Scan for the cell matching the given text and deliver its (X, Y) coordinate at center. 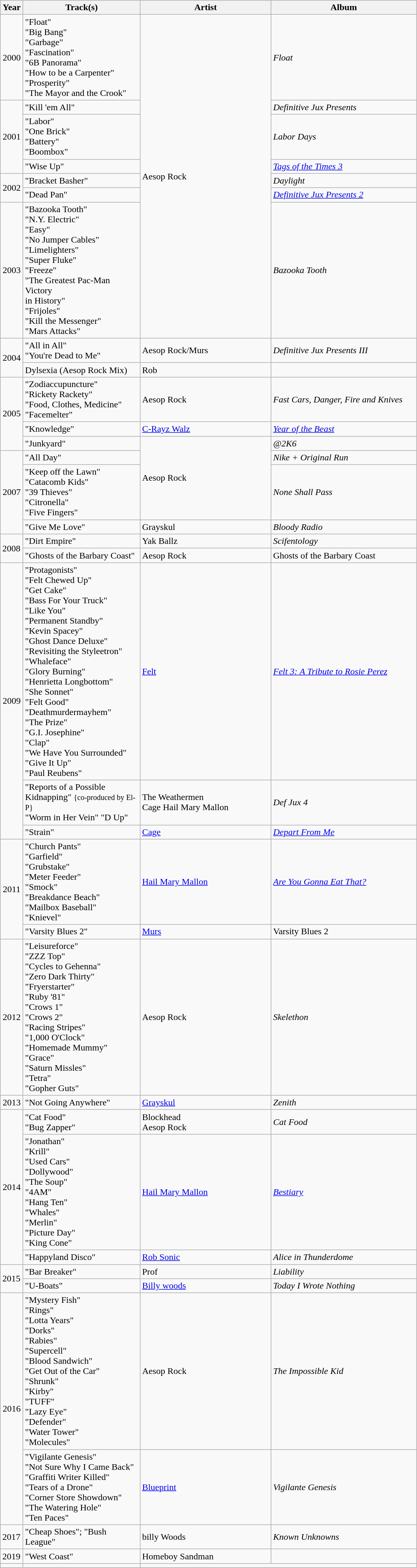
Scifentology (344, 541)
Prof (205, 1272)
Year (12, 8)
Definitive Jux Presents 2 (344, 195)
Definitive Jux Presents III (344, 351)
2012 (12, 1017)
Today I Wrote Nothing (344, 1286)
Vigilante Genesis (344, 1487)
2009 (12, 701)
Nike + Original Run (344, 458)
"Cheap Shoes"; "Bush League" (81, 1537)
Track(s) (81, 8)
Liability (344, 1272)
Depart From Me (344, 832)
Homeboy Sandman (205, 1556)
2004 (12, 357)
"All Day" (81, 458)
"Ghosts of the Barbary Coast" (81, 556)
"Vigilante Genesis""Not Sure Why I Came Back""Graffiti Writer Killed""Tears of a Drone""Corner Store Showdown""The Watering Hole""Ten Paces" (81, 1487)
"Jonathan""Krill""Used Cars""Dollywood""The Soup""4AM""Hang Ten""Whales""Merlin""Picture Day""King Cone" (81, 1192)
Yak Ballz (205, 541)
Varsity Blues 2 (344, 932)
Dylsexia (Aesop Rock Mix) (81, 370)
Felt (205, 671)
"Labor""One Brick""Battery""Boombox" (81, 137)
2001 (12, 137)
"Cat Food""Bug Zapper" (81, 1122)
2007 (12, 492)
"West Coast" (81, 1556)
2005 (12, 414)
Felt 3: A Tribute to Rosie Perez (344, 671)
Known Unknowns (344, 1537)
"Strain" (81, 832)
None Shall Pass (344, 492)
2019 (12, 1556)
BlockheadAesop Rock (205, 1122)
2017 (12, 1537)
"Church Pants""Garfield""Grubstake""Meter Feeder""Smock""Breakdance Beach""Mailbox Baseball""Knievel" (81, 882)
Tags of the Times 3 (344, 166)
"Kill 'em All" (81, 107)
"All in All""You're Dead to Me" (81, 351)
Alice in Thunderdome (344, 1257)
2014 (12, 1187)
"Junkyard" (81, 443)
"Dead Pan" (81, 195)
Definitive Jux Presents (344, 107)
"Dirt Empire" (81, 541)
Cage (205, 832)
Bazooka Tooth (344, 270)
Album (344, 8)
"Zodiaccupuncture""Rickety Rackety""Food, Clothes, Medicine""Facemelter" (81, 399)
The WeathermenCage Hail Mary Mallon (205, 803)
Ghosts of the Barbary Coast (344, 556)
Rob (205, 370)
2013 (12, 1102)
"Wise Up" (81, 166)
Blueprint (205, 1487)
Murs (205, 932)
2003 (12, 270)
"Reports of a Possible Kidnapping" {co-produced by El-P}"Worm in Her Vein" "D Up" (81, 803)
Def Jux 4 (344, 803)
Year of the Beast (344, 429)
Zenith (344, 1102)
"Knowledge" (81, 429)
2016 (12, 1409)
2015 (12, 1279)
Float (344, 57)
Daylight (344, 181)
"Not Going Anywhere" (81, 1102)
Aesop Rock/Murs (205, 351)
The Impossible Kid (344, 1371)
2008 (12, 548)
Cat Food (344, 1122)
Bestiary (344, 1192)
Labor Days (344, 137)
2000 (12, 57)
Rob Sonic (205, 1257)
"Give Me Love" (81, 527)
"Varsity Blues 2" (81, 932)
2002 (12, 188)
"Happyland Disco" (81, 1257)
billy Woods (205, 1537)
"Bracket Basher" (81, 181)
Bloody Radio (344, 527)
C-Rayz Walz (205, 429)
"U-Boats" (81, 1286)
Skelethon (344, 1017)
@2K6 (344, 443)
"Float""Big Bang""Garbage""Fascination""6B Panorama""How to be a Carpenter""Prosperity""The Mayor and the Crook" (81, 57)
"Keep off the Lawn""Catacomb Kids""39 Thieves""Citronella""Five Fingers" (81, 492)
Artist (205, 8)
Fast Cars, Danger, Fire and Knives (344, 399)
"Bar Breaker" (81, 1272)
Are You Gonna Eat That? (344, 882)
Billy woods (205, 1286)
2011 (12, 889)
